Return [X, Y] of the center of cell containing provided text 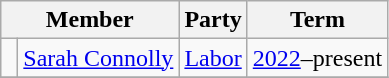
2022–present [317, 58]
Term [317, 20]
Member [90, 20]
Sarah Connolly [98, 58]
Party [213, 20]
Labor [213, 58]
